For the text-containing cell, return its midpoint in (x, y) coordinate format. 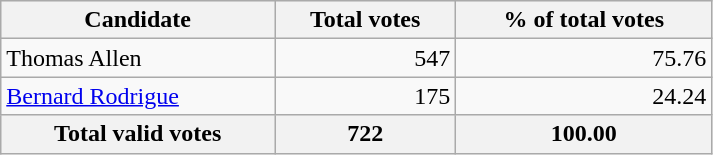
Candidate (138, 20)
Bernard Rodrigue (138, 96)
24.24 (584, 96)
Total valid votes (138, 134)
100.00 (584, 134)
547 (366, 58)
175 (366, 96)
722 (366, 134)
Thomas Allen (138, 58)
Total votes (366, 20)
% of total votes (584, 20)
75.76 (584, 58)
